Identify which cell holds the provided text, then report its (X, Y) central coordinate. 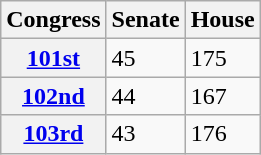
175 (222, 58)
Congress (54, 20)
43 (146, 134)
House (222, 20)
101st (54, 58)
103rd (54, 134)
167 (222, 96)
176 (222, 134)
44 (146, 96)
102nd (54, 96)
Senate (146, 20)
45 (146, 58)
